Pinpoint the cell where the given text exists, returning its (x, y) midpoint coordinate. 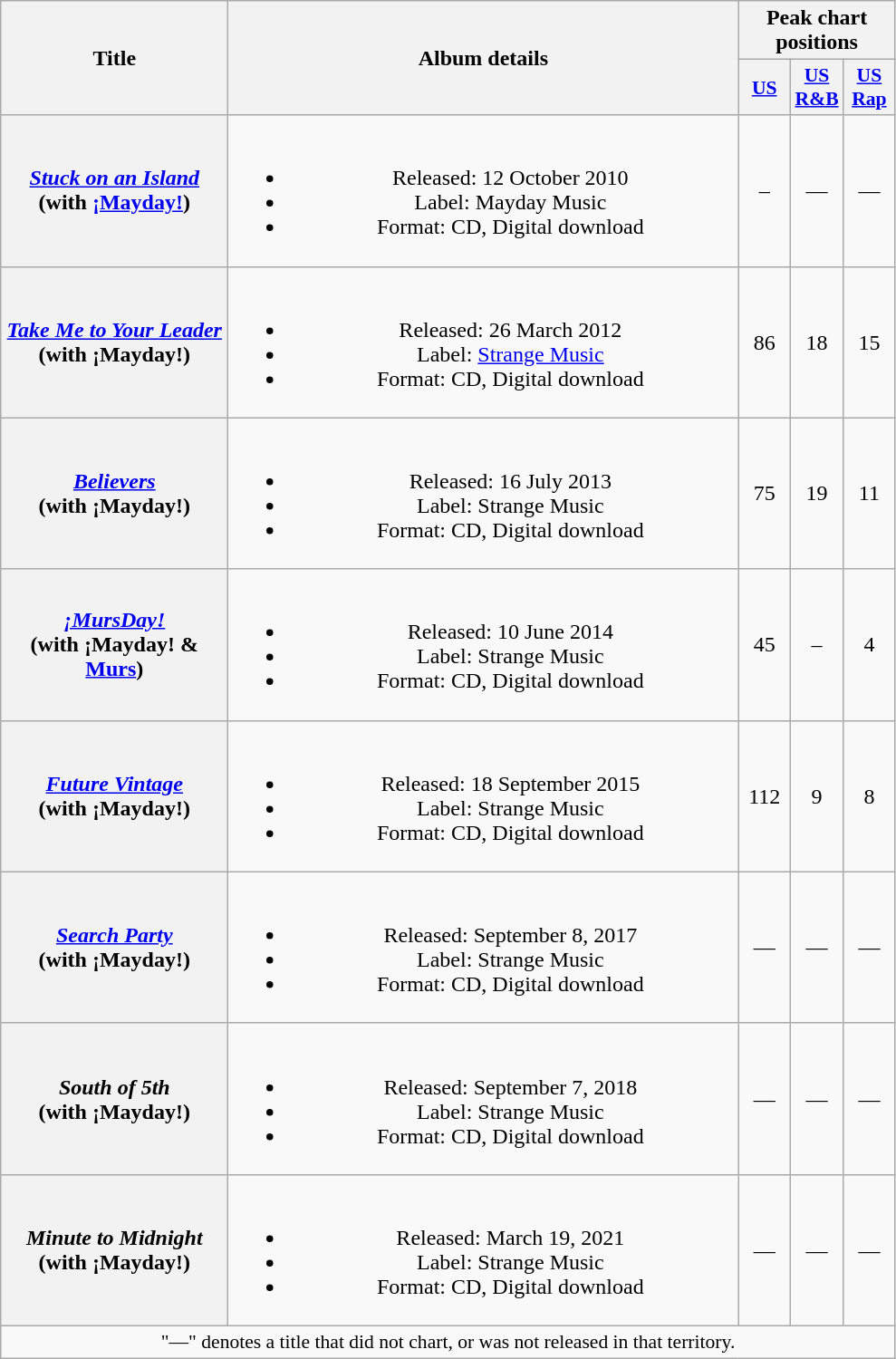
US R&B (817, 87)
19 (817, 493)
11 (870, 493)
86 (765, 342)
Minute to Midnight (with ¡Mayday!) (114, 1250)
South of 5th (with ¡Mayday!) (114, 1098)
"—" denotes a title that did not chart, or was not released in that territory. (448, 1342)
Search Party (with ¡Mayday!) (114, 948)
Released: September 8, 2017Label: Strange MusicFormat: CD, Digital download (484, 948)
US (765, 87)
US Rap (870, 87)
18 (817, 342)
Released: March 19, 2021Label: Strange MusicFormat: CD, Digital download (484, 1250)
Released: September 7, 2018Label: Strange MusicFormat: CD, Digital download (484, 1098)
112 (765, 795)
Released: 18 September 2015Label: Strange MusicFormat: CD, Digital download (484, 795)
Released: 10 June 2014Label: Strange MusicFormat: CD, Digital download (484, 645)
9 (817, 795)
45 (765, 645)
Album details (484, 58)
Believers(with ¡Mayday!) (114, 493)
8 (870, 795)
75 (765, 493)
Take Me to Your Leader(with ¡Mayday!) (114, 342)
Released: 26 March 2012Label: Strange MusicFormat: CD, Digital download (484, 342)
Stuck on an Island(with ¡Mayday!) (114, 190)
15 (870, 342)
¡MursDay!(with ¡Mayday! & Murs) (114, 645)
Released: 16 July 2013Label: Strange MusicFormat: CD, Digital download (484, 493)
Future Vintage(with ¡Mayday!) (114, 795)
Peak chart positions (817, 31)
Title (114, 58)
4 (870, 645)
Released: 12 October 2010Label: Mayday MusicFormat: CD, Digital download (484, 190)
